Provide the [X, Y] coordinate of the cell's center where the given text is located.  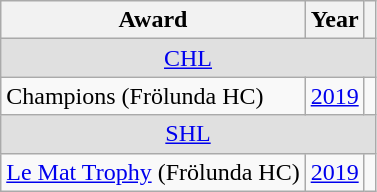
Year [334, 20]
Award [153, 20]
Le Mat Trophy (Frölunda HC) [153, 172]
Champions (Frölunda HC) [153, 96]
SHL [188, 134]
CHL [188, 58]
